Locate the cell with the specified text and output its [x, y] center coordinate. 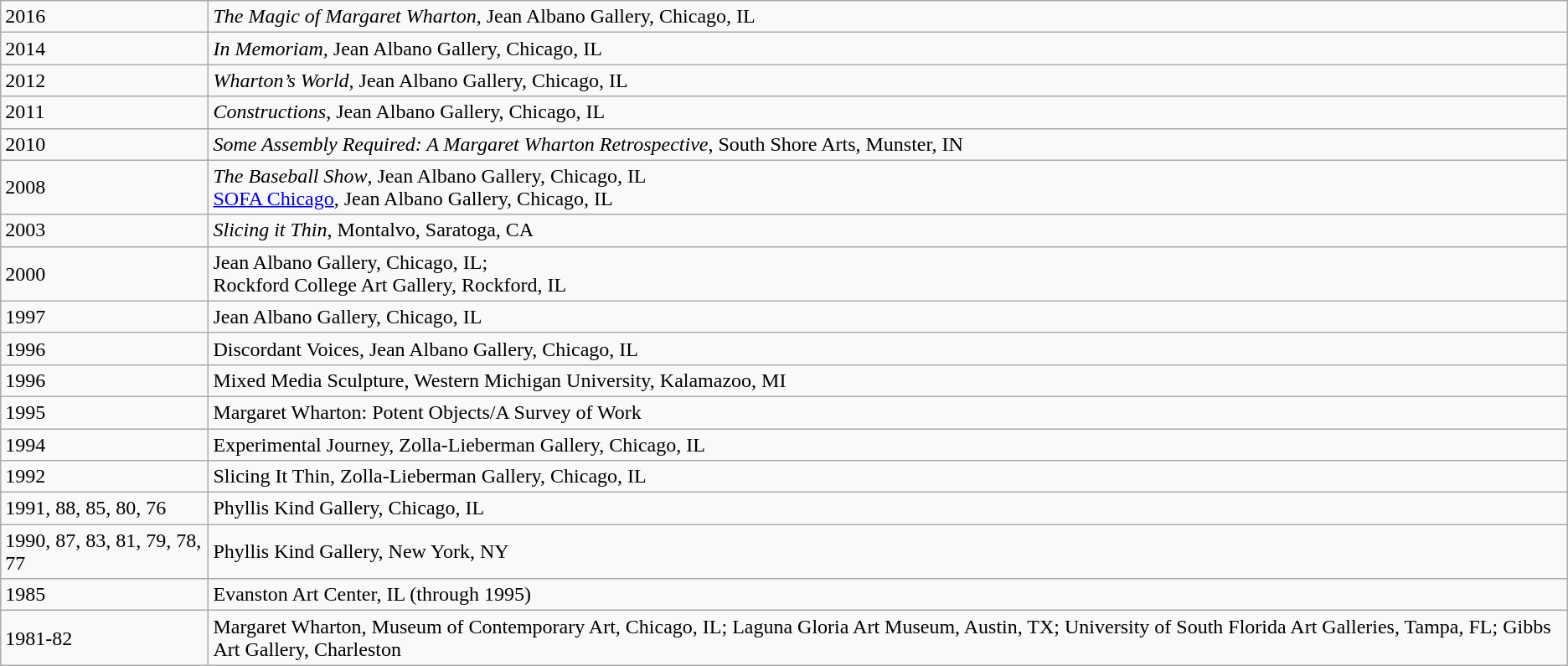
1992 [105, 477]
The Magic of Margaret Wharton, Jean Albano Gallery, Chicago, IL [888, 17]
2010 [105, 144]
Discordant Voices, Jean Albano Gallery, Chicago, IL [888, 348]
1985 [105, 595]
Some Assembly Required: A Margaret Wharton Retrospective, South Shore Arts, Munster, IN [888, 144]
2014 [105, 49]
Wharton’s World, Jean Albano Gallery, Chicago, IL [888, 80]
2011 [105, 112]
2016 [105, 17]
Jean Albano Gallery, Chicago, IL;Rockford College Art Gallery, Rockford, IL [888, 273]
2008 [105, 188]
Evanston Art Center, IL (through 1995) [888, 595]
Experimental Journey, Zolla-Lieberman Gallery, Chicago, IL [888, 445]
Constructions, Jean Albano Gallery, Chicago, IL [888, 112]
In Memoriam, Jean Albano Gallery, Chicago, IL [888, 49]
1994 [105, 445]
1997 [105, 317]
Margaret Wharton: Potent Objects/A Survey of Work [888, 412]
2012 [105, 80]
Slicing It Thin, Zolla-Lieberman Gallery, Chicago, IL [888, 477]
The Baseball Show, Jean Albano Gallery, Chicago, ILSOFA Chicago, Jean Albano Gallery, Chicago, IL [888, 188]
1995 [105, 412]
1981-82 [105, 638]
Mixed Media Sculpture, Western Michigan University, Kalamazoo, MI [888, 380]
1991, 88, 85, 80, 76 [105, 509]
2003 [105, 230]
Phyllis Kind Gallery, Chicago, IL [888, 509]
Slicing it Thin, Montalvo, Saratoga, CA [888, 230]
Phyllis Kind Gallery, New York, NY [888, 551]
2000 [105, 273]
1990, 87, 83, 81, 79, 78, 77 [105, 551]
Jean Albano Gallery, Chicago, IL [888, 317]
